Provide the [X, Y] coordinate of the cell's center where the given text is located.  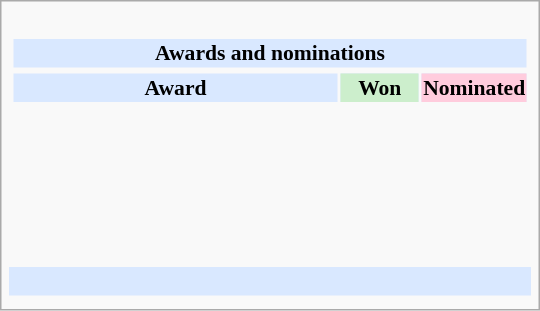
Won [380, 87]
Award [175, 87]
Awards and nominations [270, 53]
Nominated [474, 87]
Awards and nominations Award Won Nominated [270, 136]
